From the cell containing the given text, extract its center point as [X, Y] coordinate. 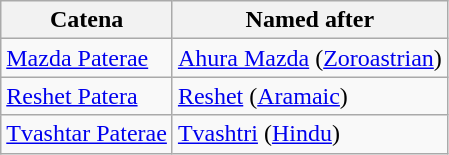
Reshet Patera [87, 96]
Named after [310, 20]
Catena [87, 20]
Tvashtri (Hindu) [310, 134]
Tvashtar Paterae [87, 134]
Mazda Paterae [87, 58]
Reshet (Aramaic) [310, 96]
Ahura Mazda (Zoroastrian) [310, 58]
